Determine the [X, Y] coordinate at the center of the cell enclosing the given text.  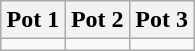
Pot 1 [33, 20]
Pot 3 [161, 20]
Pot 2 [97, 20]
